Find where the given text appears and provide that cell's center as [x, y] coordinate. 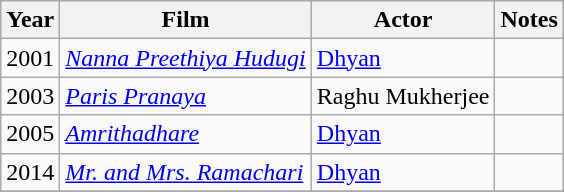
2003 [30, 96]
2005 [30, 134]
2014 [30, 172]
Nanna Preethiya Hudugi [186, 58]
Film [186, 20]
Amrithadhare [186, 134]
2001 [30, 58]
Raghu Mukherjee [403, 96]
Year [30, 20]
Notes [529, 20]
Paris Pranaya [186, 96]
Actor [403, 20]
Mr. and Mrs. Ramachari [186, 172]
